Extract the (x, y) coordinate from the center of the cell holding the provided text.  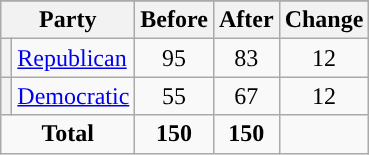
Before (174, 20)
Total (68, 134)
Republican (74, 58)
Democratic (74, 96)
Change (324, 20)
Party (68, 20)
95 (174, 58)
55 (174, 96)
67 (246, 96)
After (246, 20)
83 (246, 58)
